Return [X, Y] of the center of cell containing provided text 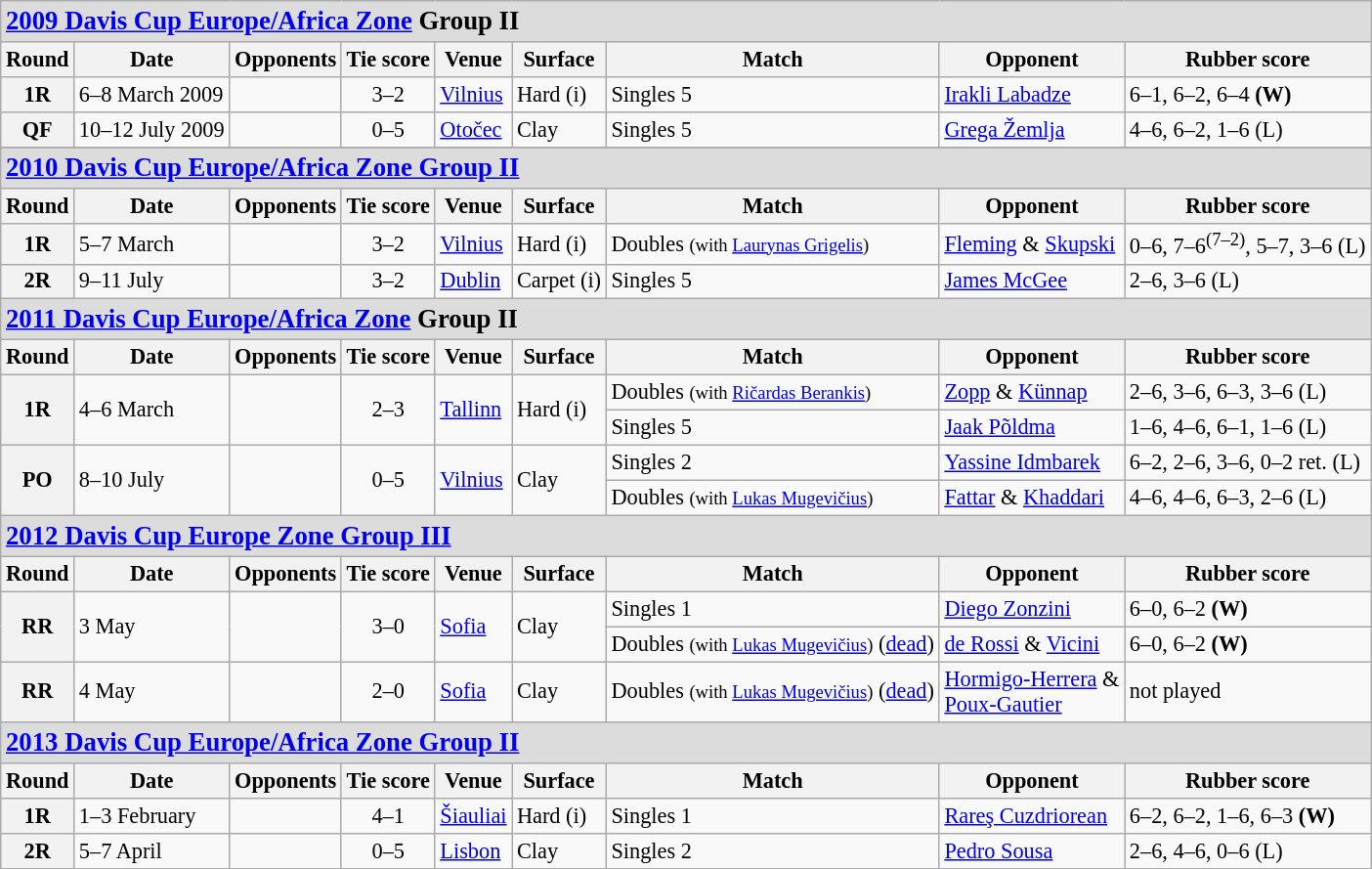
Fattar & Khaddari [1032, 498]
2–6, 4–6, 0–6 (L) [1248, 850]
5–7 April [152, 850]
1–6, 4–6, 6–1, 1–6 (L) [1248, 428]
4–6, 4–6, 6–3, 2–6 (L) [1248, 498]
4 May [152, 692]
3–0 [388, 627]
6–8 March 2009 [152, 94]
Diego Zonzini [1032, 609]
Grega Žemlja [1032, 129]
3 May [152, 627]
Jaak Põldma [1032, 428]
Irakli Labadze [1032, 94]
PO [37, 480]
Doubles (with Ričardas Berankis) [772, 393]
James McGee [1032, 282]
Rareş Cuzdriorean [1032, 815]
2–0 [388, 692]
de Rossi & Vicini [1032, 644]
4–6 March [152, 411]
8–10 July [152, 480]
2012 Davis Cup Europe Zone Group III [686, 536]
0–6, 7–6(7–2), 5–7, 3–6 (L) [1248, 243]
2013 Davis Cup Europe/Africa Zone Group II [686, 742]
2011 Davis Cup Europe/Africa Zone Group II [686, 320]
1–3 February [152, 815]
10–12 July 2009 [152, 129]
2–6, 3–6 (L) [1248, 282]
Pedro Sousa [1032, 850]
Šiauliai [473, 815]
Fleming & Skupski [1032, 243]
6–2, 2–6, 3–6, 0–2 ret. (L) [1248, 462]
4–1 [388, 815]
Dublin [473, 282]
2–3 [388, 411]
2009 Davis Cup Europe/Africa Zone Group II [686, 22]
9–11 July [152, 282]
5–7 March [152, 243]
2010 Davis Cup Europe/Africa Zone Group II [686, 167]
6–2, 6–2, 1–6, 6–3 (W) [1248, 815]
2–6, 3–6, 6–3, 3–6 (L) [1248, 393]
4–6, 6–2, 1–6 (L) [1248, 129]
Hormigo-Herrera &Poux-Gautier [1032, 692]
Yassine Idmbarek [1032, 462]
Zopp & Künnap [1032, 393]
Lisbon [473, 850]
QF [37, 129]
Otočec [473, 129]
6–1, 6–2, 6–4 (W) [1248, 94]
Tallinn [473, 411]
Doubles (with Laurynas Grigelis) [772, 243]
Carpet (i) [559, 282]
Doubles (with Lukas Mugevičius) [772, 498]
not played [1248, 692]
